Return [x, y] of the center of cell containing provided text 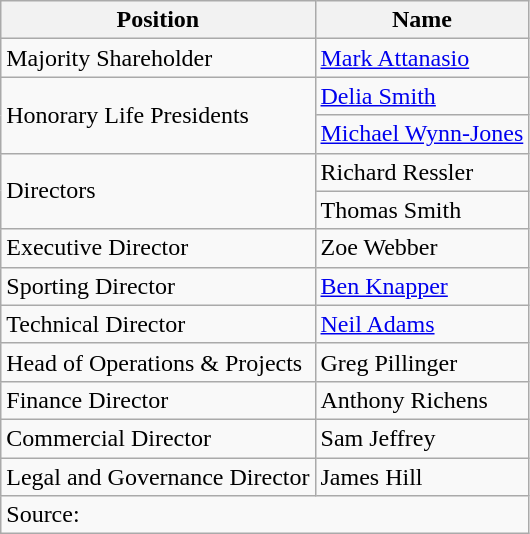
Michael Wynn-Jones [422, 134]
Neil Adams [422, 324]
Source: [265, 515]
Sporting Director [158, 286]
Sam Jeffrey [422, 438]
Commercial Director [158, 438]
Richard Ressler [422, 172]
Name [422, 20]
Technical Director [158, 324]
Majority Shareholder [158, 58]
Greg Pillinger [422, 362]
Zoe Webber [422, 248]
James Hill [422, 477]
Executive Director [158, 248]
Position [158, 20]
Thomas Smith [422, 210]
Honorary Life Presidents [158, 115]
Directors [158, 191]
Delia Smith [422, 96]
Anthony Richens [422, 400]
Ben Knapper [422, 286]
Mark Attanasio [422, 58]
Finance Director [158, 400]
Head of Operations & Projects [158, 362]
Legal and Governance Director [158, 477]
